Return [x, y] of the center of cell containing provided text 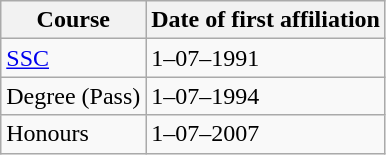
1–07–1994 [266, 96]
Honours [74, 134]
Date of first affiliation [266, 20]
1–07–1991 [266, 58]
1–07–2007 [266, 134]
Course [74, 20]
SSC [74, 58]
Degree (Pass) [74, 96]
